Return the (x, y) coordinate for the center point of the cell that contains the specified text.  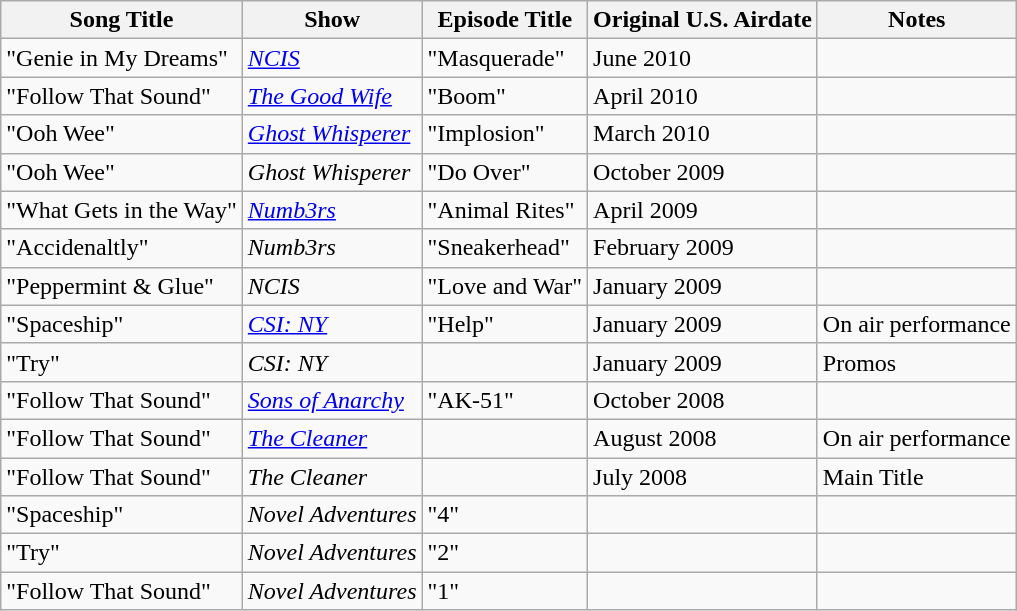
Main Title (916, 477)
"2" (505, 553)
Original U.S. Airdate (703, 20)
"Help" (505, 324)
"Peppermint & Glue" (122, 286)
April 2010 (703, 96)
"Animal Rites" (505, 210)
"What Gets in the Way" (122, 210)
October 2008 (703, 400)
April 2009 (703, 210)
"Sneakerhead" (505, 248)
June 2010 (703, 58)
October 2009 (703, 172)
March 2010 (703, 134)
"1" (505, 591)
"Boom" (505, 96)
"4" (505, 515)
"Implosion" (505, 134)
July 2008 (703, 477)
The Good Wife (332, 96)
Episode Title (505, 20)
"Love and War" (505, 286)
Sons of Anarchy (332, 400)
"Do Over" (505, 172)
"Accidenaltly" (122, 248)
August 2008 (703, 438)
"Genie in My Dreams" (122, 58)
Notes (916, 20)
Promos (916, 362)
Song Title (122, 20)
February 2009 (703, 248)
Show (332, 20)
"Masquerade" (505, 58)
"AK-51" (505, 400)
